Identify which cell holds the provided text, then report its [x, y] central coordinate. 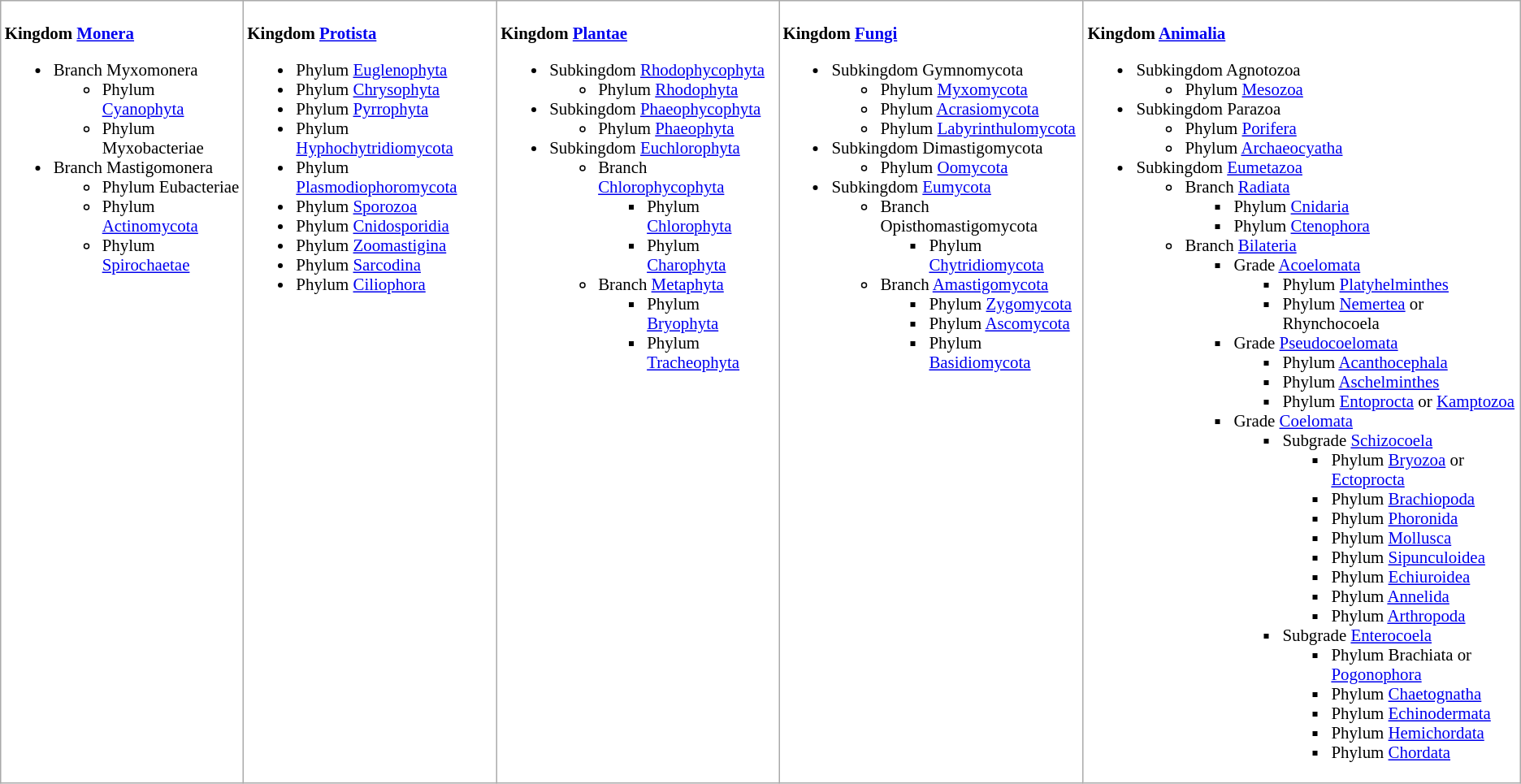
Kingdom MoneraBranch MyxomoneraPhylum CyanophytaPhylum MyxobacteriaeBranch MastigomoneraPhylum EubacteriaePhylum ActinomycotaPhylum Spirochaetae [122, 392]
